Scan for the cell matching the given text and deliver its [X, Y] coordinate at center. 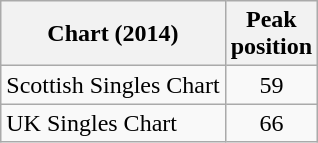
Scottish Singles Chart [113, 85]
UK Singles Chart [113, 123]
59 [271, 85]
Peakposition [271, 34]
Chart (2014) [113, 34]
66 [271, 123]
